Output the (X, Y) coordinate of the center of the cell containing the given text.  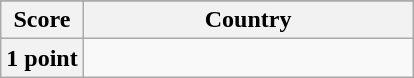
1 point (42, 58)
Country (248, 20)
Score (42, 20)
